Provide the (X, Y) coordinate of the cell's center where the given text is located.  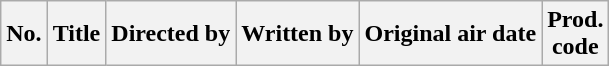
Title (76, 34)
Original air date (450, 34)
No. (24, 34)
Prod.code (576, 34)
Directed by (171, 34)
Written by (298, 34)
